Output the [x, y] coordinate of the center of the cell containing the given text.  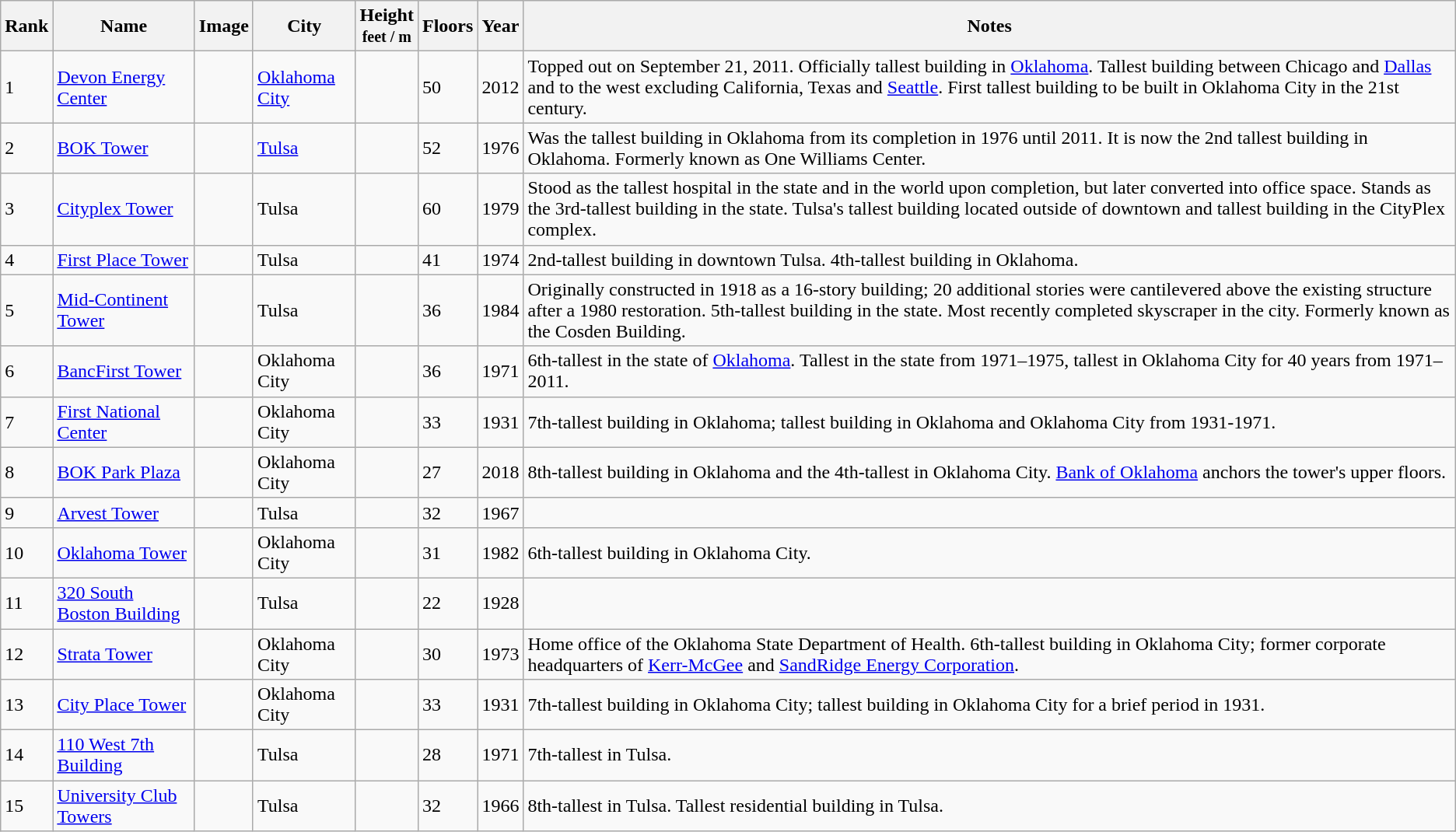
Heightfeet / m [387, 26]
Notes [989, 26]
1984 [501, 310]
City Place Tower [124, 704]
1982 [501, 552]
6th-tallest in the state of Oklahoma. Tallest in the state from 1971–1975, tallest in Oklahoma City for 40 years from 1971–2011. [989, 372]
60 [447, 209]
BOK Tower [124, 148]
1928 [501, 603]
9 [26, 512]
1973 [501, 653]
BOK Park Plaza [124, 473]
First Place Tower [124, 260]
7 [26, 421]
22 [447, 603]
28 [447, 756]
15 [26, 806]
First National Center [124, 421]
Arvest Tower [124, 512]
2 [26, 148]
4 [26, 260]
13 [26, 704]
8th-tallest building in Oklahoma and the 4th-tallest in Oklahoma City. Bank of Oklahoma anchors the tower's upper floors. [989, 473]
3 [26, 209]
6th-tallest building in Oklahoma City. [989, 552]
Rank [26, 26]
1976 [501, 148]
6 [26, 372]
110 West 7th Building [124, 756]
31 [447, 552]
2012 [501, 87]
30 [447, 653]
1974 [501, 260]
1979 [501, 209]
Cityplex Tower [124, 209]
7th-tallest building in Oklahoma; tallest building in Oklahoma and Oklahoma City from 1931-1971. [989, 421]
City [304, 26]
Strata Tower [124, 653]
2018 [501, 473]
BancFirst Tower [124, 372]
Image [224, 26]
320 South Boston Building [124, 603]
11 [26, 603]
14 [26, 756]
Mid-Continent Tower [124, 310]
Devon Energy Center [124, 87]
12 [26, 653]
University Club Towers [124, 806]
8th-tallest in Tulsa. Tallest residential building in Tulsa. [989, 806]
Oklahoma Tower [124, 552]
1 [26, 87]
10 [26, 552]
1966 [501, 806]
7th-tallest building in Oklahoma City; tallest building in Oklahoma City for a brief period in 1931. [989, 704]
27 [447, 473]
50 [447, 87]
Floors [447, 26]
2nd-tallest building in downtown Tulsa. 4th-tallest building in Oklahoma. [989, 260]
8 [26, 473]
Year [501, 26]
Name [124, 26]
1967 [501, 512]
52 [447, 148]
5 [26, 310]
7th-tallest in Tulsa. [989, 756]
41 [447, 260]
